Output the (X, Y) coordinate of the center of the cell containing the given text.  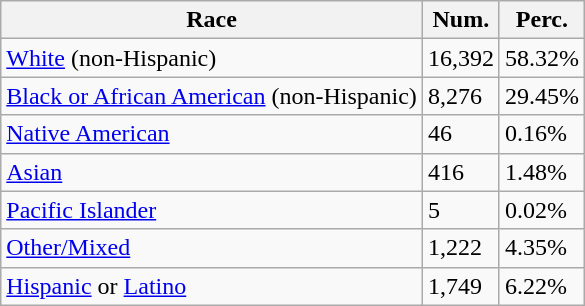
Hispanic or Latino (212, 286)
Pacific Islander (212, 210)
416 (460, 172)
4.35% (542, 248)
1,222 (460, 248)
46 (460, 134)
1.48% (542, 172)
16,392 (460, 58)
Race (212, 20)
5 (460, 210)
0.16% (542, 134)
White (non-Hispanic) (212, 58)
Asian (212, 172)
Num. (460, 20)
Native American (212, 134)
1,749 (460, 286)
58.32% (542, 58)
8,276 (460, 96)
Perc. (542, 20)
0.02% (542, 210)
29.45% (542, 96)
Other/Mixed (212, 248)
Black or African American (non-Hispanic) (212, 96)
6.22% (542, 286)
